Output the [x, y] coordinate of the center of the cell containing the given text.  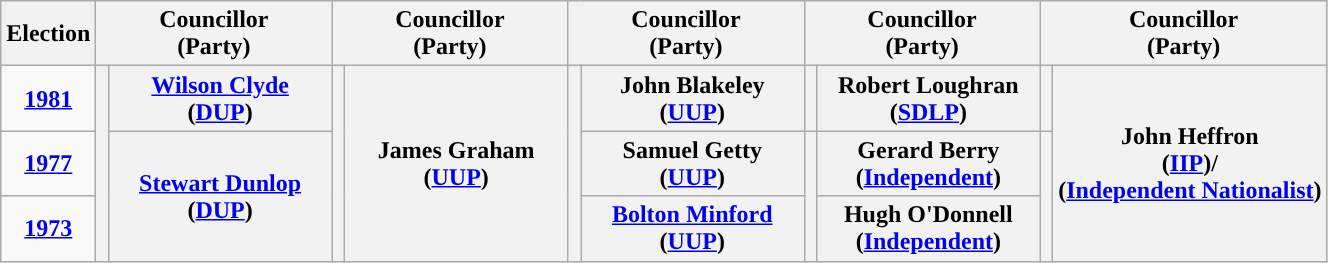
1973 [48, 228]
Election [48, 34]
John Heffron (IIP)/ (Independent Nationalist) [1190, 164]
Hugh O'Donnell (Independent) [929, 228]
James Graham (UUP) [456, 164]
Robert Loughran (SDLP) [929, 98]
1981 [48, 98]
Gerard Berry (Independent) [929, 164]
Wilson Clyde (DUP) [220, 98]
John Blakeley (UUP) [692, 98]
Bolton Minford (UUP) [692, 228]
Samuel Getty (UUP) [692, 164]
Stewart Dunlop (DUP) [220, 196]
1977 [48, 164]
